Return the [X, Y] coordinate for the center point of the cell that contains the specified text.  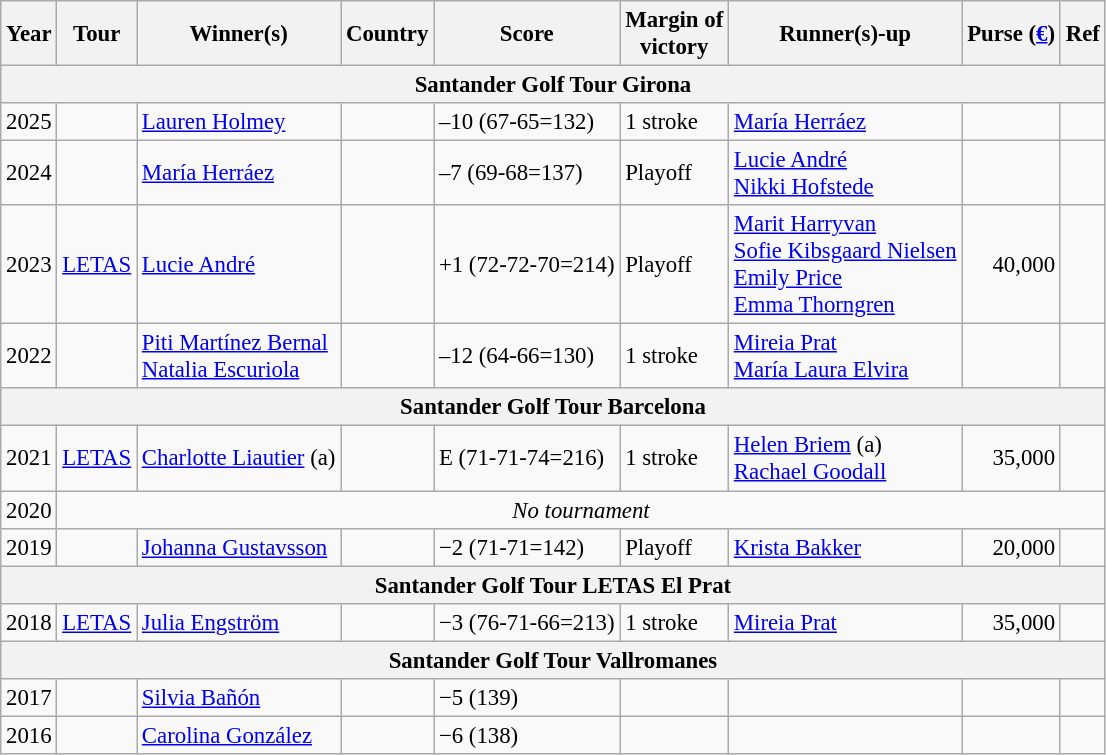
Silvia Bañón [239, 698]
20,000 [1012, 547]
Santander Golf Tour Girona [553, 85]
2017 [29, 698]
Santander Golf Tour Vallromanes [553, 660]
Julia Engström [239, 622]
Helen Briem (a) Rachael Goodall [846, 458]
Ref [1082, 34]
Lucie André Nikki Hofstede [846, 174]
40,000 [1012, 264]
No tournament [581, 510]
Lauren Holmey [239, 122]
Lucie André [239, 264]
2023 [29, 264]
−3 (76-71-66=213) [527, 622]
Score [527, 34]
E (71-71-74=216) [527, 458]
Purse (€) [1012, 34]
+1 (72-72-70=214) [527, 264]
–12 (64-66=130) [527, 356]
Tour [97, 34]
Santander Golf Tour LETAS El Prat [553, 585]
Margin ofvictory [674, 34]
–10 (67-65=132) [527, 122]
2024 [29, 174]
−6 (138) [527, 735]
Mireia Prat [846, 622]
−5 (139) [527, 698]
2021 [29, 458]
Winner(s) [239, 34]
Krista Bakker [846, 547]
Carolina González [239, 735]
Year [29, 34]
2016 [29, 735]
Mireia Prat María Laura Elvira [846, 356]
Johanna Gustavsson [239, 547]
Country [388, 34]
Marit Harryvan Sofie Kibsgaard Nielsen Emily Price Emma Thorngren [846, 264]
2018 [29, 622]
Charlotte Liautier (a) [239, 458]
Santander Golf Tour Barcelona [553, 407]
2019 [29, 547]
2025 [29, 122]
2020 [29, 510]
−2 (71-71=142) [527, 547]
Runner(s)-up [846, 34]
2022 [29, 356]
Piti Martínez BernalNatalia Escuriola [239, 356]
–7 (69-68=137) [527, 174]
